From the cell containing the given text, extract its center point as [x, y] coordinate. 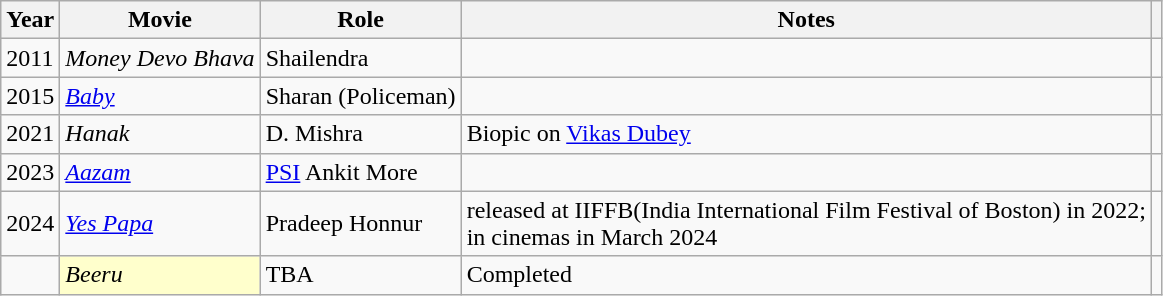
Aazam [160, 172]
Sharan (Policeman) [360, 96]
Baby [160, 96]
Pradeep Honnur [360, 224]
Beeru [160, 275]
2011 [30, 58]
2024 [30, 224]
Year [30, 20]
released at IIFFB(India International Film Festival of Boston) in 2022;in cinemas in March 2024 [806, 224]
2023 [30, 172]
TBA [360, 275]
Completed [806, 275]
Role [360, 20]
Hanak [160, 134]
Money Devo Bhava [160, 58]
PSI Ankit More [360, 172]
D. Mishra [360, 134]
Shailendra [360, 58]
Notes [806, 20]
Movie [160, 20]
2021 [30, 134]
Yes Papa [160, 224]
2015 [30, 96]
Biopic on Vikas Dubey [806, 134]
